Pinpoint the cell where the given text exists, returning its [x, y] midpoint coordinate. 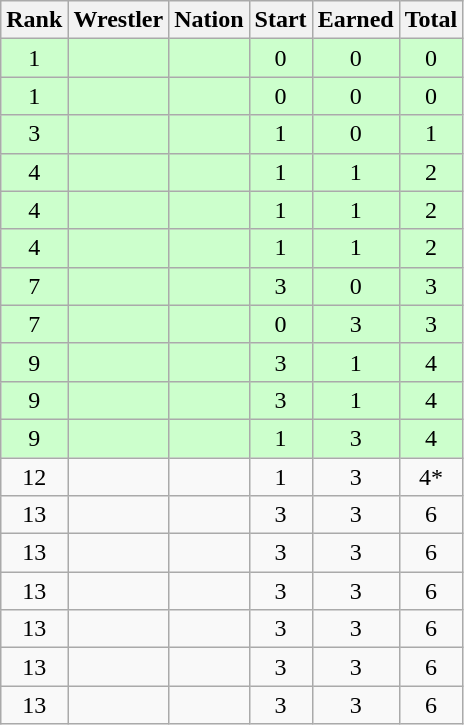
Earned [356, 20]
4* [431, 477]
Wrestler [118, 20]
Rank [34, 20]
12 [34, 477]
Total [431, 20]
Start [280, 20]
Nation [209, 20]
